Determine the (x, y) coordinate at the center of the cell enclosing the given text.  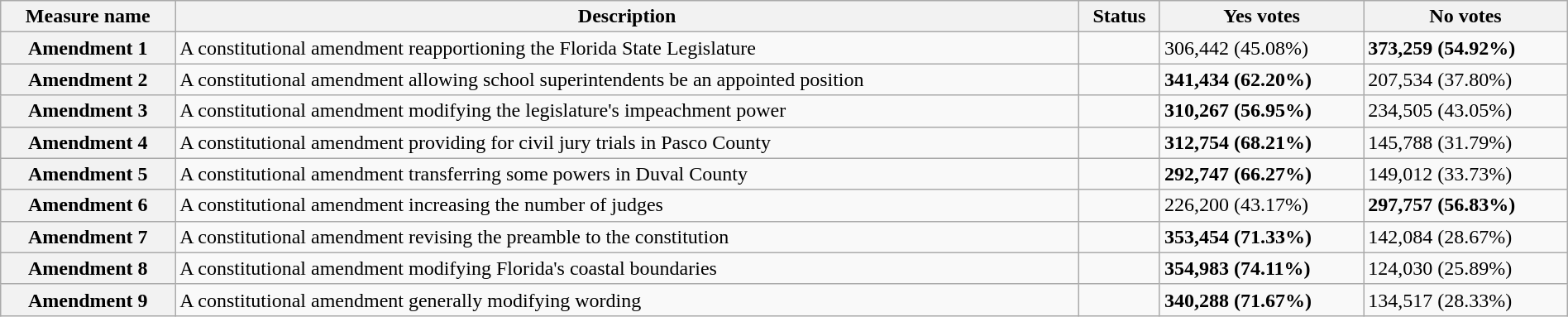
Status (1119, 17)
226,200 (43.17%) (1261, 205)
Measure name (88, 17)
A constitutional amendment revising the preamble to the constitution (627, 237)
207,534 (37.80%) (1465, 79)
A constitutional amendment modifying Florida's coastal boundaries (627, 268)
Amendment 2 (88, 79)
A constitutional amendment reapportioning the Florida State Legislature (627, 48)
Amendment 6 (88, 205)
310,267 (56.95%) (1261, 111)
234,505 (43.05%) (1465, 111)
Yes votes (1261, 17)
Amendment 3 (88, 111)
Amendment 4 (88, 142)
A constitutional amendment providing for civil jury trials in Pasco County (627, 142)
A constitutional amendment transferring some powers in Duval County (627, 174)
Amendment 8 (88, 268)
A constitutional amendment modifying the legislature's impeachment power (627, 111)
No votes (1465, 17)
373,259 (54.92%) (1465, 48)
149,012 (33.73%) (1465, 174)
Amendment 9 (88, 300)
Amendment 1 (88, 48)
Description (627, 17)
312,754 (68.21%) (1261, 142)
142,084 (28.67%) (1465, 237)
Amendment 7 (88, 237)
A constitutional amendment generally modifying wording (627, 300)
124,030 (25.89%) (1465, 268)
A constitutional amendment allowing school superintendents be an appointed position (627, 79)
134,517 (28.33%) (1465, 300)
292,747 (66.27%) (1261, 174)
Amendment 5 (88, 174)
341,434 (62.20%) (1261, 79)
145,788 (31.79%) (1465, 142)
354,983 (74.11%) (1261, 268)
A constitutional amendment increasing the number of judges (627, 205)
340,288 (71.67%) (1261, 300)
353,454 (71.33%) (1261, 237)
297,757 (56.83%) (1465, 205)
306,442 (45.08%) (1261, 48)
